From the cell containing the given text, extract its center point as [x, y] coordinate. 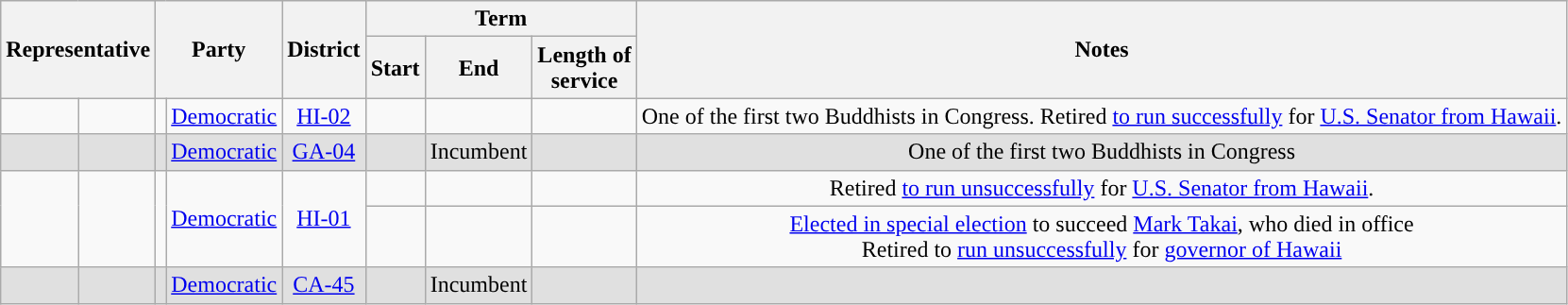
District [324, 49]
One of the first two Buddhists in Congress. Retired to run successfully for U.S. Senator from Hawaii. [1102, 116]
Start [395, 68]
HI-01 [324, 219]
Notes [1102, 49]
End [479, 68]
One of the first two Buddhists in Congress [1102, 152]
GA-04 [324, 152]
Retired to run unsuccessfully for U.S. Senator from Hawaii. [1102, 188]
Term [500, 19]
Representative [78, 49]
HI-02 [324, 116]
Party [219, 49]
Elected in special election to succeed Mark Takai, who died in officeRetired to run unsuccessfully for governor of Hawaii [1102, 236]
CA-45 [324, 285]
Length ofservice [584, 68]
